Search for the cell housing the specified text and yield its (X, Y) center coordinate. 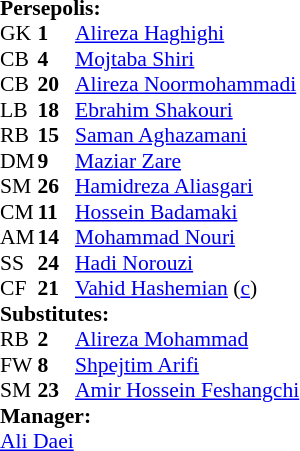
24 (57, 263)
AM (19, 237)
Substitutes: (150, 314)
CM (19, 212)
11 (57, 212)
Manager: (150, 416)
21 (57, 289)
23 (57, 391)
Hadi Norouzi (187, 263)
DM (19, 161)
Mohammad Nouri (187, 237)
2 (57, 339)
Maziar Zare (187, 161)
20 (57, 85)
FW (19, 365)
Hamidreza Aliasgari (187, 187)
Vahid Hashemian (c) (187, 289)
8 (57, 365)
Shpejtim Arifi (187, 365)
GK (19, 33)
Alireza Haghighi (187, 33)
CF (19, 289)
14 (57, 237)
Alireza Mohammad (187, 339)
LB (19, 110)
Amir Hossein Feshangchi (187, 391)
Saman Aghazamani (187, 135)
15 (57, 135)
9 (57, 161)
18 (57, 110)
4 (57, 59)
1 (57, 33)
Mojtaba Shiri (187, 59)
26 (57, 187)
Hossein Badamaki (187, 212)
SS (19, 263)
Alireza Noormohammadi (187, 85)
Ebrahim Shakouri (187, 110)
